Return the (X, Y) coordinate for the center point of the cell that contains the specified text.  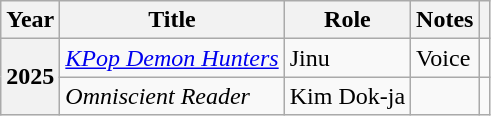
KPop Demon Hunters (172, 58)
Notes (445, 20)
Jinu (347, 58)
Voice (445, 58)
Title (172, 20)
Year (30, 20)
2025 (30, 77)
Kim Dok-ja (347, 96)
Omniscient Reader (172, 96)
Role (347, 20)
